Locate the cell with the specified text and output its [x, y] center coordinate. 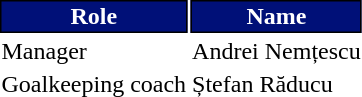
Role [94, 16]
Manager [94, 51]
